Capture the cell that displays the provided text and extract its [x, y] central coordinate. 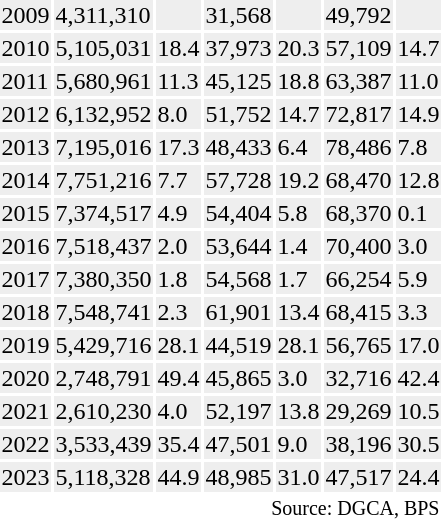
4,311,310 [104, 15]
1.8 [178, 279]
68,470 [358, 180]
2021 [26, 411]
35.4 [178, 444]
11.0 [418, 81]
1.4 [298, 246]
44.9 [178, 477]
2018 [26, 312]
13.8 [298, 411]
20.3 [298, 48]
2017 [26, 279]
2014 [26, 180]
7,374,517 [104, 213]
54,568 [238, 279]
2010 [26, 48]
57,728 [238, 180]
31.0 [298, 477]
7.7 [178, 180]
0.1 [418, 213]
42.4 [418, 378]
49,792 [358, 15]
49.4 [178, 378]
51,752 [238, 114]
2.0 [178, 246]
7.8 [418, 147]
72,817 [358, 114]
52,197 [238, 411]
57,109 [358, 48]
54,404 [238, 213]
5,118,328 [104, 477]
2020 [26, 378]
30.5 [418, 444]
2011 [26, 81]
63,387 [358, 81]
45,125 [238, 81]
29,269 [358, 411]
2,748,791 [104, 378]
2012 [26, 114]
1.7 [298, 279]
14.9 [418, 114]
2016 [26, 246]
31,568 [238, 15]
68,370 [358, 213]
70,400 [358, 246]
68,415 [358, 312]
2019 [26, 345]
24.4 [418, 477]
56,765 [358, 345]
32,716 [358, 378]
78,486 [358, 147]
47,517 [358, 477]
18.8 [298, 81]
48,433 [238, 147]
11.3 [178, 81]
38,196 [358, 444]
7,751,216 [104, 180]
7,380,350 [104, 279]
17.3 [178, 147]
6.4 [298, 147]
5,429,716 [104, 345]
2,610,230 [104, 411]
18.4 [178, 48]
5,105,031 [104, 48]
2022 [26, 444]
4.0 [178, 411]
3.3 [418, 312]
3,533,439 [104, 444]
2.3 [178, 312]
2015 [26, 213]
7,518,437 [104, 246]
12.8 [418, 180]
2013 [26, 147]
5,680,961 [104, 81]
7,548,741 [104, 312]
44,519 [238, 345]
5.9 [418, 279]
2023 [26, 477]
19.2 [298, 180]
48,985 [238, 477]
10.5 [418, 411]
7,195,016 [104, 147]
4.9 [178, 213]
13.4 [298, 312]
5.8 [298, 213]
61,901 [238, 312]
37,973 [238, 48]
53,644 [238, 246]
8.0 [178, 114]
6,132,952 [104, 114]
2009 [26, 15]
66,254 [358, 279]
17.0 [418, 345]
9.0 [298, 444]
47,501 [238, 444]
45,865 [238, 378]
